Return (x, y) of the center of cell containing provided text 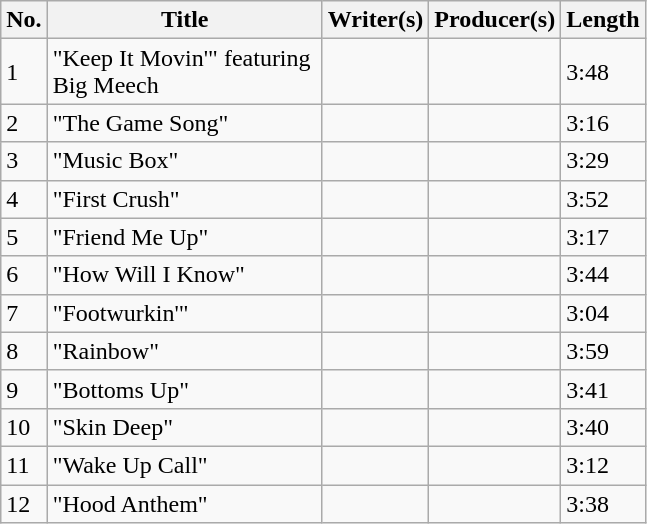
3:52 (603, 199)
"Wake Up Call" (184, 465)
Producer(s) (495, 20)
9 (24, 389)
5 (24, 237)
1 (24, 72)
3:16 (603, 123)
"Bottoms Up" (184, 389)
"Friend Me Up" (184, 237)
"First Crush" (184, 199)
Writer(s) (376, 20)
6 (24, 275)
11 (24, 465)
"How Will I Know" (184, 275)
3:04 (603, 313)
Title (184, 20)
8 (24, 351)
3 (24, 161)
3:12 (603, 465)
"Footwurkin'" (184, 313)
3:40 (603, 427)
"Keep It Movin'" featuring Big Meech (184, 72)
3:59 (603, 351)
No. (24, 20)
"Rainbow" (184, 351)
2 (24, 123)
12 (24, 503)
7 (24, 313)
"Music Box" (184, 161)
4 (24, 199)
3:29 (603, 161)
"The Game Song" (184, 123)
3:17 (603, 237)
"Skin Deep" (184, 427)
Length (603, 20)
3:48 (603, 72)
"Hood Anthem" (184, 503)
3:38 (603, 503)
10 (24, 427)
3:41 (603, 389)
3:44 (603, 275)
